Pinpoint the cell where the given text exists, returning its [X, Y] midpoint coordinate. 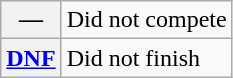
— [31, 20]
Did not finish [146, 58]
Did not compete [146, 20]
DNF [31, 58]
